Capture the cell that displays the provided text and extract its [x, y] central coordinate. 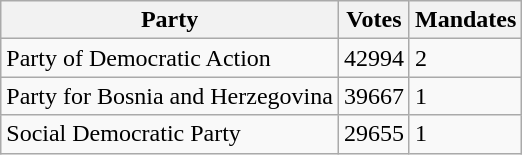
39667 [374, 96]
Party [170, 20]
Party of Democratic Action [170, 58]
Mandates [465, 20]
29655 [374, 134]
Party for Bosnia and Herzegovina [170, 96]
Social Democratic Party [170, 134]
42994 [374, 58]
Votes [374, 20]
2 [465, 58]
